For the text-containing cell, return its midpoint in [x, y] coordinate format. 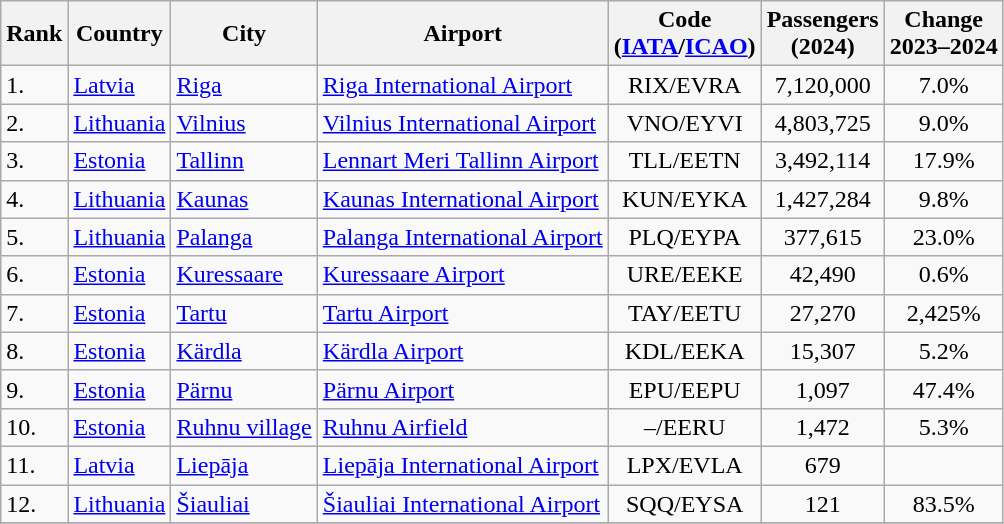
5.3% [944, 427]
Passengers(2024) [822, 34]
7,120,000 [822, 85]
Lennart Meri Tallinn Airport [462, 161]
Change2023–2024 [944, 34]
9.8% [944, 199]
PLQ/EYPA [684, 237]
TAY/EETU [684, 313]
Palanga [244, 237]
5. [34, 237]
1,097 [822, 389]
7.0% [944, 85]
4. [34, 199]
Tallinn [244, 161]
KUN/EYKA [684, 199]
2,425% [944, 313]
2. [34, 123]
EPU/EEPU [684, 389]
8. [34, 351]
377,615 [822, 237]
Tartu [244, 313]
URE/EEKE [684, 275]
11. [34, 465]
RIX/EVRA [684, 85]
3,492,114 [822, 161]
Kaunas [244, 199]
6. [34, 275]
23.0% [944, 237]
–/EERU [684, 427]
15,307 [822, 351]
9. [34, 389]
47.4% [944, 389]
0.6% [944, 275]
27,270 [822, 313]
Kuressaare [244, 275]
83.5% [944, 503]
679 [822, 465]
Riga [244, 85]
7. [34, 313]
Vilnius International Airport [462, 123]
121 [822, 503]
3. [34, 161]
17.9% [944, 161]
Airport [462, 34]
4,803,725 [822, 123]
VNO/EYVI [684, 123]
Liepāja [244, 465]
1,427,284 [822, 199]
9.0% [944, 123]
Šiauliai [244, 503]
Ruhnu village [244, 427]
KDL/EEKA [684, 351]
1,472 [822, 427]
Riga International Airport [462, 85]
Pärnu [244, 389]
Ruhnu Airfield [462, 427]
City [244, 34]
Kärdla [244, 351]
Country [120, 34]
TLL/EETN [684, 161]
Rank [34, 34]
Kaunas International Airport [462, 199]
LPX/EVLA [684, 465]
Tartu Airport [462, 313]
1. [34, 85]
Pärnu Airport [462, 389]
Code(IATA/ICAO) [684, 34]
42,490 [822, 275]
Kuressaare Airport [462, 275]
Kärdla Airport [462, 351]
SQQ/EYSA [684, 503]
Vilnius [244, 123]
12. [34, 503]
5.2% [944, 351]
10. [34, 427]
Palanga International Airport [462, 237]
Šiauliai International Airport [462, 503]
Liepāja International Airport [462, 465]
